For the text-containing cell, return its midpoint in (X, Y) coordinate format. 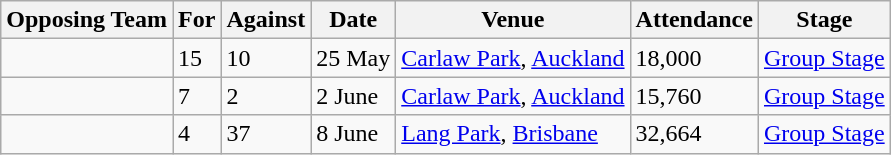
7 (197, 96)
Date (354, 20)
2 (266, 96)
18,000 (694, 58)
2 June (354, 96)
25 May (354, 58)
4 (197, 134)
15 (197, 58)
37 (266, 134)
8 June (354, 134)
Lang Park, Brisbane (513, 134)
15,760 (694, 96)
Against (266, 20)
Attendance (694, 20)
Venue (513, 20)
10 (266, 58)
Stage (824, 20)
32,664 (694, 134)
Opposing Team (87, 20)
For (197, 20)
